For the text-containing cell, return its midpoint in [X, Y] coordinate format. 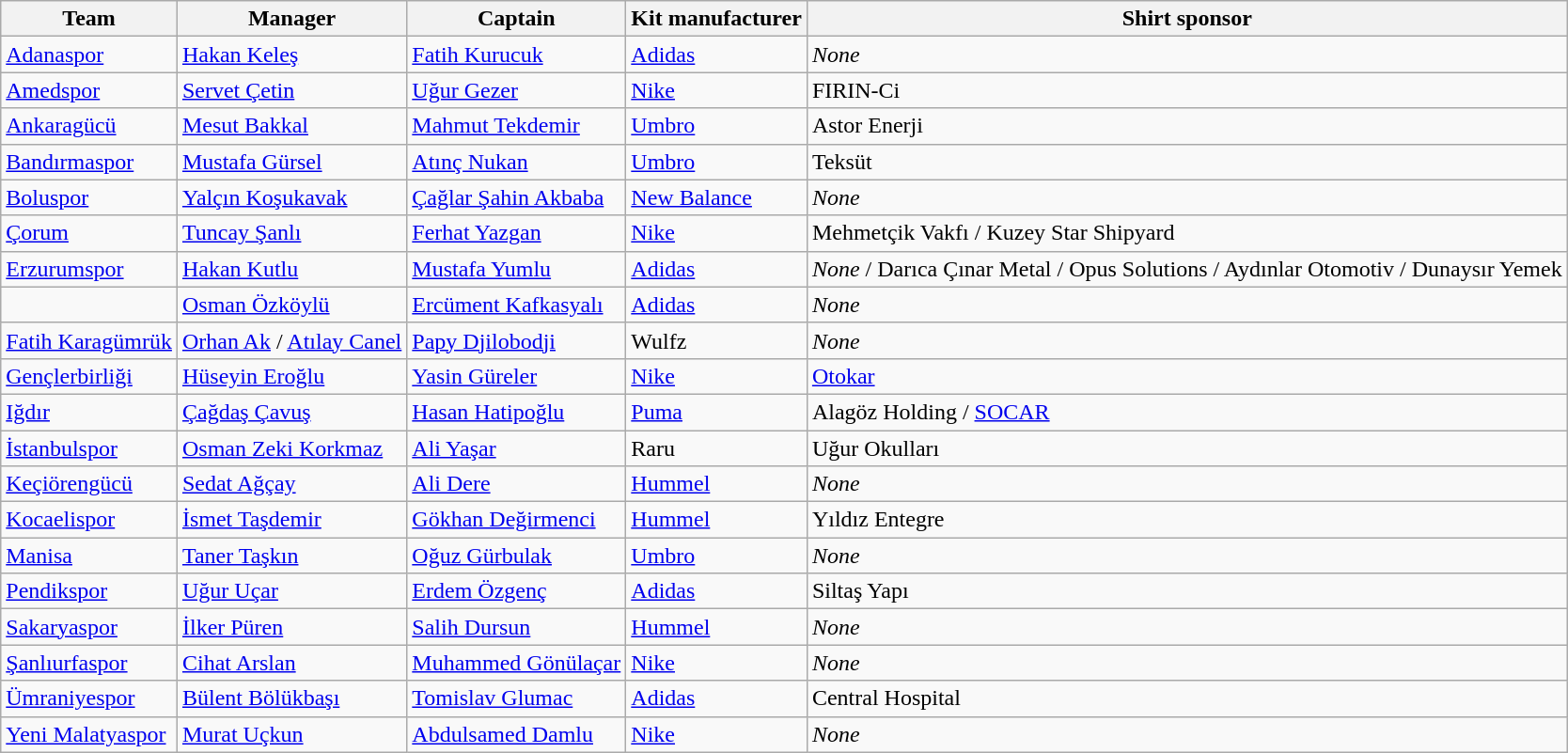
Manager [291, 19]
Puma [716, 412]
Pendikspor [89, 591]
Gençlerbirliği [89, 376]
Mesut Bakkal [291, 126]
Keçiörengücü [89, 484]
Iğdır [89, 412]
Fatih Karagümrük [89, 340]
Osman Özköylü [291, 305]
Central Hospital [1186, 698]
Fatih Kurucuk [517, 55]
Abdulsamed Damlu [517, 734]
Manisa [89, 556]
Yalçın Koşukavak [291, 197]
Hakan Kutlu [291, 269]
New Balance [716, 197]
Astor Enerji [1186, 126]
Papy Djilobodji [517, 340]
Orhan Ak / Atılay Canel [291, 340]
Cihat Arslan [291, 663]
Erzurumspor [89, 269]
Salih Dursun [517, 627]
Kocaelispor [89, 520]
Hüseyin Eroğlu [291, 376]
İsmet Taşdemir [291, 520]
Bülent Bölükbaşı [291, 698]
Adanaspor [89, 55]
Şanlıurfaspor [89, 663]
Tuncay Şanlı [291, 233]
Mahmut Tekdemir [517, 126]
Shirt sponsor [1186, 19]
Mustafa Gürsel [291, 162]
Osman Zeki Korkmaz [291, 448]
İlker Püren [291, 627]
Bandırmaspor [89, 162]
FIRIN-Ci [1186, 90]
Çağlar Şahin Akbaba [517, 197]
Uğur Gezer [517, 90]
Yeni Malatyaspor [89, 734]
Team [89, 19]
Teksüt [1186, 162]
Amedspor [89, 90]
Alagöz Holding / SOCAR [1186, 412]
Yasin Güreler [517, 376]
Uğur Okulları [1186, 448]
Raru [716, 448]
Otokar [1186, 376]
Hasan Hatipoğlu [517, 412]
None / Darıca Çınar Metal / Opus Solutions / Aydınlar Otomotiv / Dunaysır Yemek [1186, 269]
Uğur Uçar [291, 591]
Sakaryaspor [89, 627]
Boluspor [89, 197]
Captain [517, 19]
Hakan Keleş [291, 55]
Ali Dere [517, 484]
Ümraniyespor [89, 698]
Wulfz [716, 340]
Ferhat Yazgan [517, 233]
Oğuz Gürbulak [517, 556]
Gökhan Değirmenci [517, 520]
Servet Çetin [291, 90]
Atınç Nukan [517, 162]
Murat Uçkun [291, 734]
Yıldız Entegre [1186, 520]
Ankaragücü [89, 126]
Çorum [89, 233]
Ali Yaşar [517, 448]
Mustafa Yumlu [517, 269]
Muhammed Gönülaçar [517, 663]
Taner Taşkın [291, 556]
Erdem Özgenç [517, 591]
Siltaş Yapı [1186, 591]
İstanbulspor [89, 448]
Tomislav Glumac [517, 698]
Sedat Ağçay [291, 484]
Çağdaş Çavuş [291, 412]
Mehmetçik Vakfı / Kuzey Star Shipyard [1186, 233]
Kit manufacturer [716, 19]
Ercüment Kafkasyalı [517, 305]
